Detect which cell encompasses the target text, then output its (x, y) center coordinate. 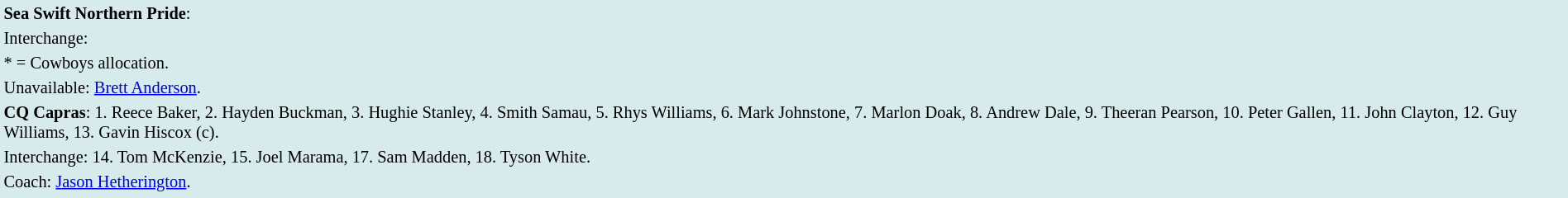
Sea Swift Northern Pride: (784, 13)
Interchange: (784, 38)
Unavailable: Brett Anderson. (784, 87)
Coach: Jason Hetherington. (784, 181)
Interchange: 14. Tom McKenzie, 15. Joel Marama, 17. Sam Madden, 18. Tyson White. (784, 157)
* = Cowboys allocation. (784, 63)
